Search for the cell housing the specified text and yield its [x, y] center coordinate. 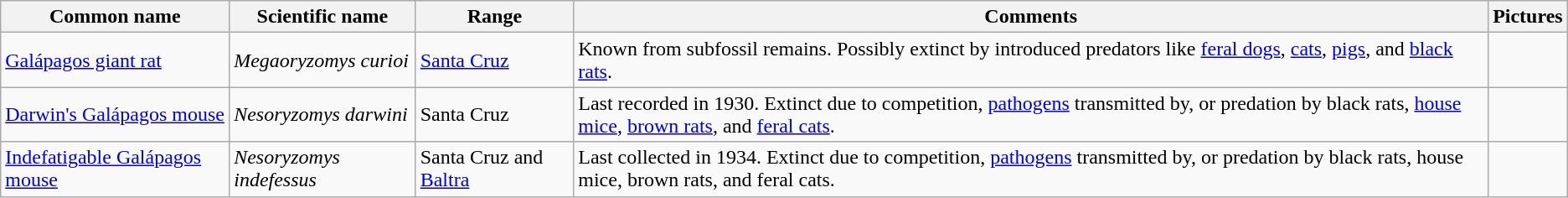
Scientific name [322, 17]
Range [494, 17]
Nesoryzomys indefessus [322, 169]
Comments [1031, 17]
Last recorded in 1930. Extinct due to competition, pathogens transmitted by, or predation by black rats, house mice, brown rats, and feral cats. [1031, 114]
Last collected in 1934. Extinct due to competition, pathogens transmitted by, or predation by black rats, house mice, brown rats, and feral cats. [1031, 169]
Nesoryzomys darwini [322, 114]
Megaoryzomys curioi [322, 60]
Indefatigable Galápagos mouse [116, 169]
Santa Cruz and Baltra [494, 169]
Galápagos giant rat [116, 60]
Known from subfossil remains. Possibly extinct by introduced predators like feral dogs, cats, pigs, and black rats. [1031, 60]
Darwin's Galápagos mouse [116, 114]
Common name [116, 17]
Pictures [1528, 17]
